Return [X, Y] of the center of cell containing provided text 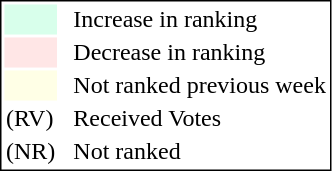
Decrease in ranking [200, 53]
Not ranked previous week [200, 85]
Received Votes [200, 119]
Not ranked [200, 151]
(NR) [30, 151]
Increase in ranking [200, 19]
(RV) [30, 119]
